Detect which cell encompasses the target text, then output its (x, y) center coordinate. 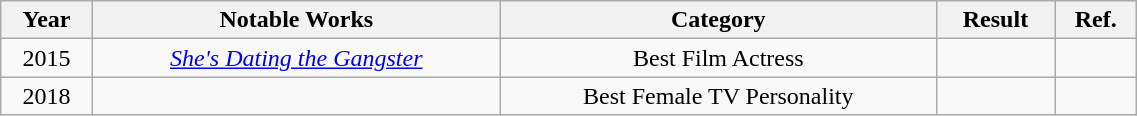
She's Dating the Gangster (296, 58)
Ref. (1096, 20)
Best Female TV Personality (718, 96)
Notable Works (296, 20)
2015 (46, 58)
Best Film Actress (718, 58)
Year (46, 20)
Category (718, 20)
Result (995, 20)
2018 (46, 96)
